Identify which cell holds the provided text, then report its [x, y] central coordinate. 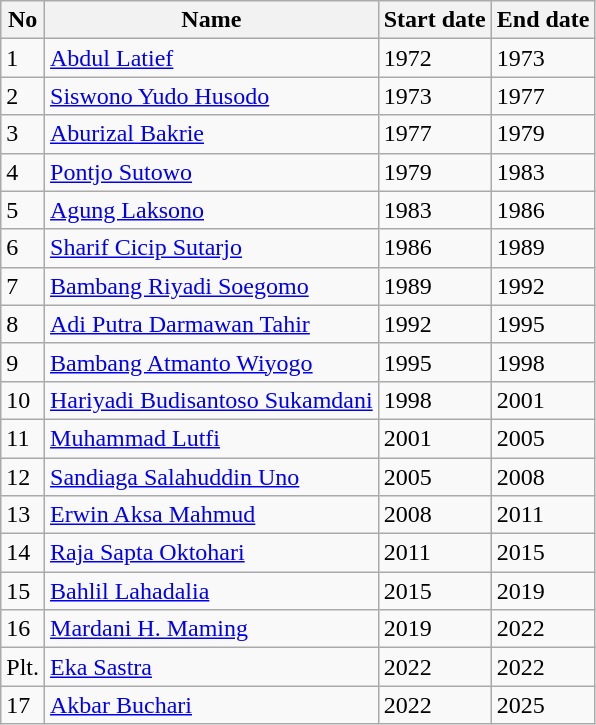
14 [23, 553]
Erwin Aksa Mahmud [212, 515]
Bambang Riyadi Soegomo [212, 286]
2025 [543, 705]
3 [23, 134]
4 [23, 172]
2 [23, 96]
Mardani H. Maming [212, 629]
Hariyadi Budisantoso Sukamdani [212, 400]
Akbar Buchari [212, 705]
17 [23, 705]
Aburizal Bakrie [212, 134]
Eka Sastra [212, 667]
Muhammad Lutfi [212, 438]
6 [23, 248]
11 [23, 438]
Sandiaga Salahuddin Uno [212, 477]
13 [23, 515]
Sharif Cicip Sutarjo [212, 248]
15 [23, 591]
5 [23, 210]
Siswono Yudo Husodo [212, 96]
Plt. [23, 667]
Abdul Latief [212, 58]
Adi Putra Darmawan Tahir [212, 324]
Pontjo Sutowo [212, 172]
Agung Laksono [212, 210]
7 [23, 286]
8 [23, 324]
Start date [434, 20]
Raja Sapta Oktohari [212, 553]
1 [23, 58]
9 [23, 362]
10 [23, 400]
Name [212, 20]
12 [23, 477]
Bahlil Lahadalia [212, 591]
End date [543, 20]
16 [23, 629]
Bambang Atmanto Wiyogo [212, 362]
No [23, 20]
1972 [434, 58]
